From the cell containing the given text, extract its center point as (x, y) coordinate. 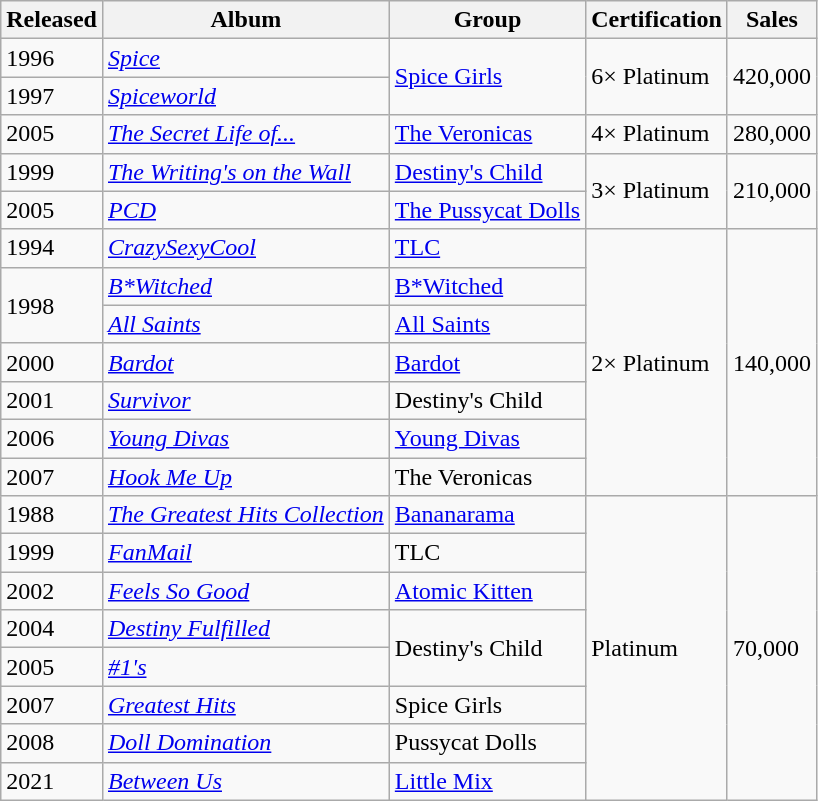
280,000 (772, 134)
2000 (52, 362)
1997 (52, 96)
FanMail (246, 553)
Album (246, 20)
Little Mix (487, 781)
The Greatest Hits Collection (246, 515)
Doll Domination (246, 743)
Feels So Good (246, 591)
2008 (52, 743)
Released (52, 20)
The Writing's on the Wall (246, 172)
1998 (52, 305)
Atomic Kitten (487, 591)
1988 (52, 515)
CrazySexyCool (246, 248)
PCD (246, 210)
6× Platinum (657, 77)
210,000 (772, 191)
Hook Me Up (246, 477)
Survivor (246, 400)
2002 (52, 591)
The Secret Life of... (246, 134)
4× Platinum (657, 134)
70,000 (772, 648)
#1's (246, 667)
Bananarama (487, 515)
Spice (246, 58)
3× Platinum (657, 191)
Certification (657, 20)
2× Platinum (657, 362)
420,000 (772, 77)
Between Us (246, 781)
Pussycat Dolls (487, 743)
2021 (52, 781)
The Pussycat Dolls (487, 210)
Greatest Hits (246, 705)
1994 (52, 248)
Spiceworld (246, 96)
2001 (52, 400)
Sales (772, 20)
Platinum (657, 648)
1996 (52, 58)
2004 (52, 629)
140,000 (772, 362)
2006 (52, 438)
Group (487, 20)
Destiny Fulfilled (246, 629)
